Capture the cell that displays the provided text and extract its [X, Y] central coordinate. 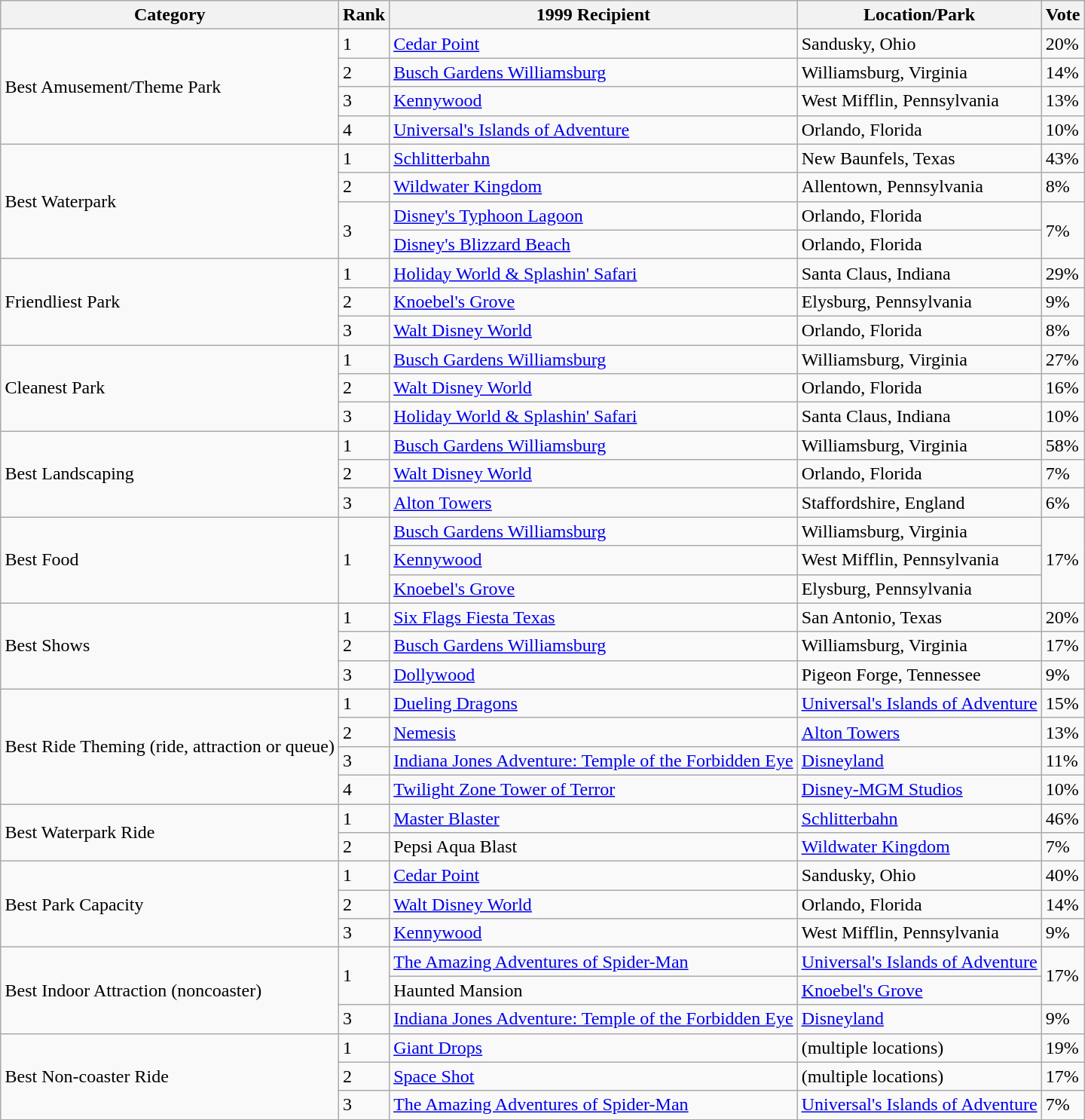
Pigeon Forge, Tennessee [919, 675]
Master Blaster [594, 818]
Best Park Capacity [170, 904]
46% [1062, 818]
Best Landscaping [170, 474]
Giant Drops [594, 1048]
6% [1062, 503]
1999 Recipient [594, 15]
27% [1062, 360]
Friendliest Park [170, 301]
Dueling Dragons [594, 703]
Best Non-coaster Ride [170, 1076]
Staffordshire, England [919, 503]
Cleanest Park [170, 388]
Best Food [170, 560]
Twilight Zone Tower of Terror [594, 789]
Haunted Mansion [594, 990]
Rank [365, 15]
40% [1062, 876]
Disney-MGM Studios [919, 789]
New Baunfels, Texas [919, 158]
Disney's Blizzard Beach [594, 244]
29% [1062, 273]
15% [1062, 703]
Nemesis [594, 732]
Best Waterpark [170, 201]
Pepsi Aqua Blast [594, 847]
58% [1062, 445]
Location/Park [919, 15]
Best Ride Theming (ride, attraction or queue) [170, 746]
Six Flags Fiesta Texas [594, 617]
Category [170, 15]
Best Indoor Attraction (noncoaster) [170, 990]
Best Waterpark Ride [170, 832]
Disney's Typhoon Lagoon [594, 216]
11% [1062, 760]
Space Shot [594, 1076]
Best Shows [170, 646]
16% [1062, 388]
Allentown, Pennsylvania [919, 187]
Best Amusement/Theme Park [170, 87]
19% [1062, 1048]
Vote [1062, 15]
San Antonio, Texas [919, 617]
Dollywood [594, 675]
43% [1062, 158]
